Detect which cell encompasses the target text, then output its (X, Y) center coordinate. 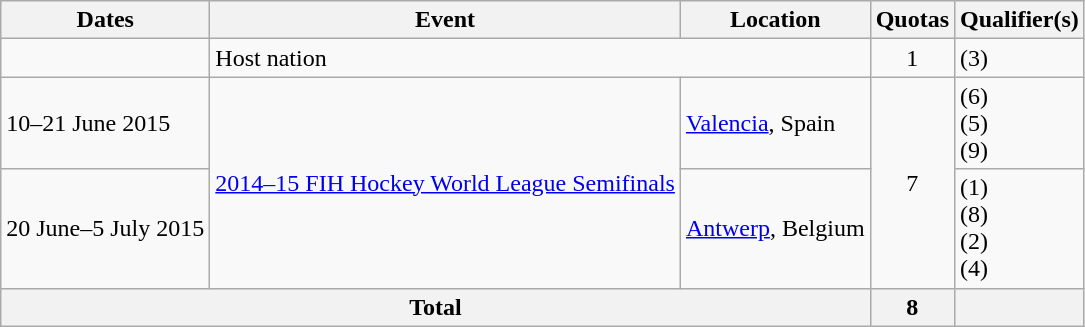
Host nation (540, 58)
8 (912, 307)
2014–15 FIH Hockey World League Semifinals (446, 182)
Valencia, Spain (775, 123)
Antwerp, Belgium (775, 228)
1 (912, 58)
(3) (1020, 58)
Total (436, 307)
(6) (5) (9) (1020, 123)
10–21 June 2015 (106, 123)
Location (775, 20)
Quotas (912, 20)
Dates (106, 20)
Event (446, 20)
20 June–5 July 2015 (106, 228)
Qualifier(s) (1020, 20)
(1) (8) (2) (4) (1020, 228)
7 (912, 182)
